Scan for the cell matching the given text and deliver its (X, Y) coordinate at center. 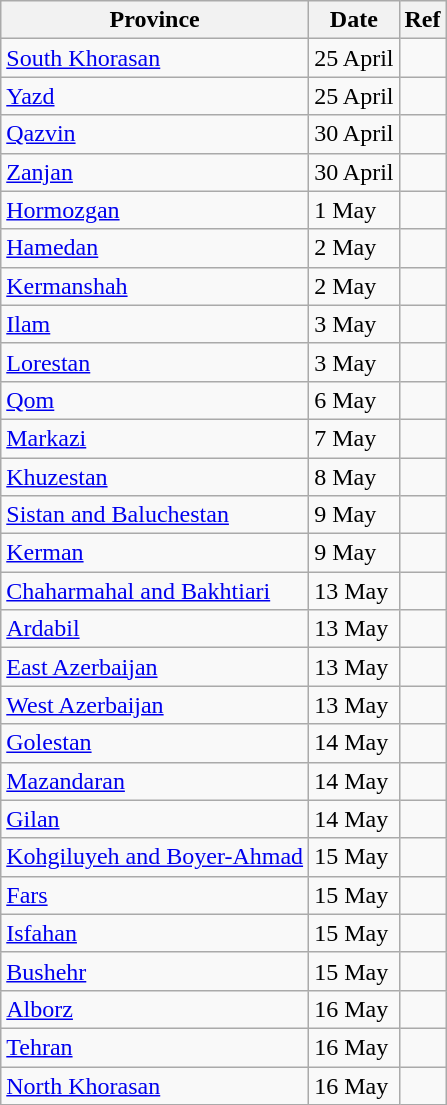
Ardabil (155, 629)
Khuzestan (155, 477)
Bushehr (155, 971)
Zanjan (155, 172)
Kohgiluyeh and Boyer-Ahmad (155, 857)
Tehran (155, 1047)
7 May (354, 438)
6 May (354, 400)
West Azerbaijan (155, 705)
Kerman (155, 553)
Isfahan (155, 933)
Gilan (155, 819)
South Khorasan (155, 58)
Province (155, 20)
Ilam (155, 324)
Chaharmahal and Bakhtiari (155, 591)
Markazi (155, 438)
Qazvin (155, 134)
Kermanshah (155, 286)
Date (354, 20)
East Azerbaijan (155, 667)
Sistan and Baluchestan (155, 515)
1 May (354, 210)
Qom (155, 400)
Mazandaran (155, 781)
Yazd (155, 96)
Alborz (155, 1009)
Hormozgan (155, 210)
Lorestan (155, 362)
Hamedan (155, 248)
North Khorasan (155, 1085)
Ref (422, 20)
8 May (354, 477)
Fars (155, 895)
Golestan (155, 743)
